Locate the cell with the specified text and output its (X, Y) center coordinate. 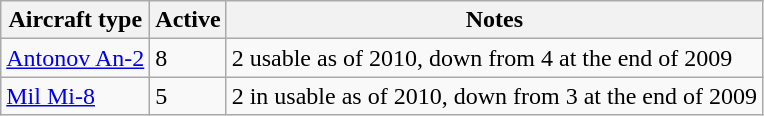
2 usable as of 2010, down from 4 at the end of 2009 (494, 58)
5 (188, 96)
2 in usable as of 2010, down from 3 at the end of 2009 (494, 96)
Antonov An-2 (76, 58)
Mil Mi-8 (76, 96)
Active (188, 20)
8 (188, 58)
Notes (494, 20)
Aircraft type (76, 20)
